Return (X, Y) of the center of cell containing provided text 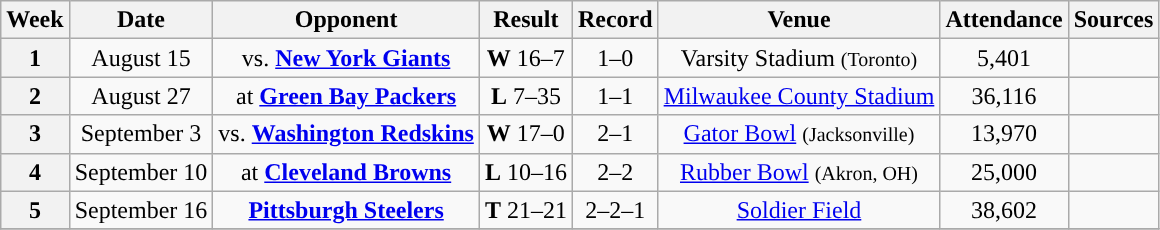
Sources (1114, 20)
Varsity Stadium (Toronto) (799, 58)
W 17–0 (526, 134)
vs. Washington Redskins (346, 134)
2–2 (615, 172)
August 15 (141, 58)
2–2–1 (615, 210)
at Green Bay Packers (346, 96)
L 7–35 (526, 96)
5,401 (1004, 58)
Milwaukee County Stadium (799, 96)
Venue (799, 20)
36,116 (1004, 96)
Soldier Field (799, 210)
2–1 (615, 134)
Record (615, 20)
25,000 (1004, 172)
Date (141, 20)
Opponent (346, 20)
September 10 (141, 172)
W 16–7 (526, 58)
Result (526, 20)
1–1 (615, 96)
September 3 (141, 134)
1–0 (615, 58)
4 (35, 172)
1 (35, 58)
Pittsburgh Steelers (346, 210)
Gator Bowl (Jacksonville) (799, 134)
2 (35, 96)
Attendance (1004, 20)
Rubber Bowl (Akron, OH) (799, 172)
at Cleveland Browns (346, 172)
August 27 (141, 96)
3 (35, 134)
vs. New York Giants (346, 58)
5 (35, 210)
38,602 (1004, 210)
September 16 (141, 210)
13,970 (1004, 134)
Week (35, 20)
T 21–21 (526, 210)
L 10–16 (526, 172)
